Detect which cell encompasses the target text, then output its (X, Y) center coordinate. 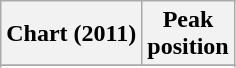
Chart (2011) (72, 34)
Peakposition (188, 34)
